Output the [x, y] coordinate of the center of the cell containing the given text.  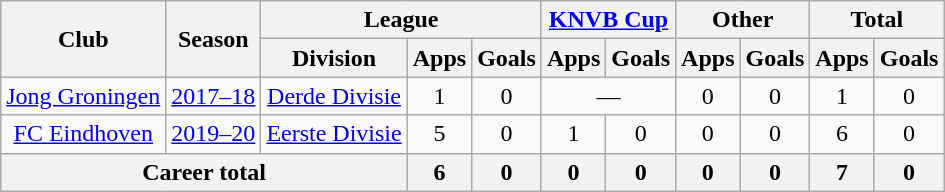
Career total [204, 172]
Season [214, 39]
Jong Groningen [84, 96]
KNVB Cup [608, 20]
— [608, 96]
FC Eindhoven [84, 134]
Total [877, 20]
2017–18 [214, 96]
Eerste Divisie [334, 134]
Club [84, 39]
2019–20 [214, 134]
7 [842, 172]
League [402, 20]
Other [743, 20]
Derde Divisie [334, 96]
5 [439, 134]
Division [334, 58]
